Return (X, Y) of the center of cell containing provided text 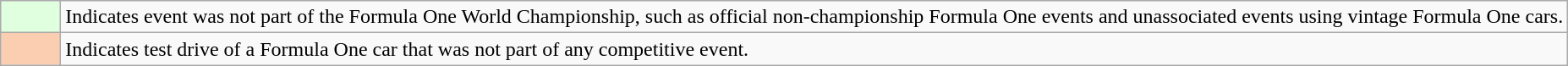
Indicates test drive of a Formula One car that was not part of any competitive event. (814, 49)
